Scan for the cell matching the given text and deliver its [x, y] coordinate at center. 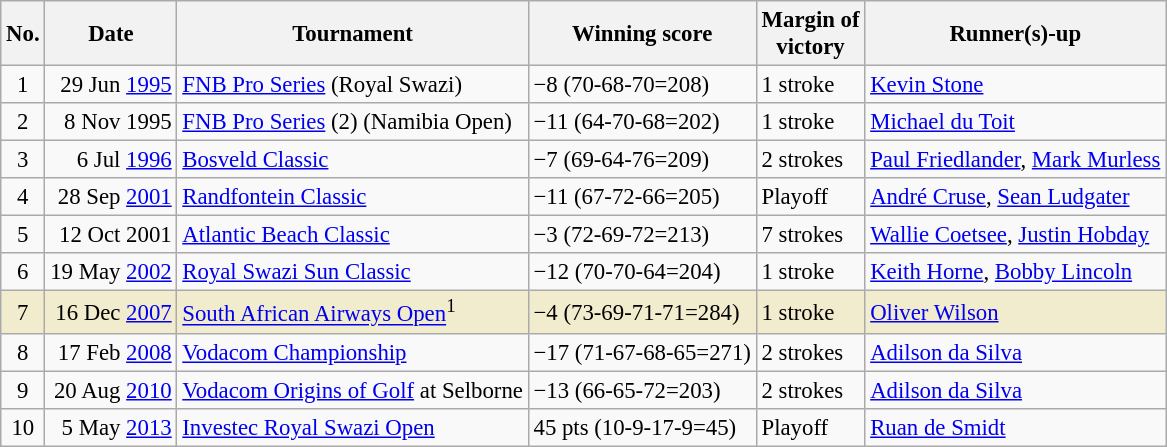
−8 (70-68-70=208) [642, 85]
19 May 2002 [111, 273]
6 [23, 273]
Investec Royal Swazi Open [352, 427]
Atlantic Beach Classic [352, 235]
16 Dec 2007 [111, 312]
−11 (64-70-68=202) [642, 122]
−4 (73-69-71-71=284) [642, 312]
7 strokes [810, 235]
1 [23, 85]
Ruan de Smidt [1016, 427]
Vodacom Championship [352, 352]
South African Airways Open1 [352, 312]
Date [111, 34]
20 Aug 2010 [111, 390]
8 [23, 352]
Winning score [642, 34]
Michael du Toit [1016, 122]
−17 (71-67-68-65=271) [642, 352]
3 [23, 160]
Keith Horne, Bobby Lincoln [1016, 273]
45 pts (10-9-17-9=45) [642, 427]
Margin ofvictory [810, 34]
−12 (70-70-64=204) [642, 273]
17 Feb 2008 [111, 352]
Tournament [352, 34]
6 Jul 1996 [111, 160]
Oliver Wilson [1016, 312]
2 [23, 122]
−11 (67-72-66=205) [642, 197]
André Cruse, Sean Ludgater [1016, 197]
Randfontein Classic [352, 197]
5 [23, 235]
Royal Swazi Sun Classic [352, 273]
29 Jun 1995 [111, 85]
10 [23, 427]
4 [23, 197]
Runner(s)-up [1016, 34]
FNB Pro Series (2) (Namibia Open) [352, 122]
No. [23, 34]
−13 (66-65-72=203) [642, 390]
−3 (72-69-72=213) [642, 235]
5 May 2013 [111, 427]
12 Oct 2001 [111, 235]
Kevin Stone [1016, 85]
Vodacom Origins of Golf at Selborne [352, 390]
9 [23, 390]
7 [23, 312]
Bosveld Classic [352, 160]
FNB Pro Series (Royal Swazi) [352, 85]
Paul Friedlander, Mark Murless [1016, 160]
Wallie Coetsee, Justin Hobday [1016, 235]
8 Nov 1995 [111, 122]
28 Sep 2001 [111, 197]
−7 (69-64-76=209) [642, 160]
